Locate the cell with the specified text and output its (x, y) center coordinate. 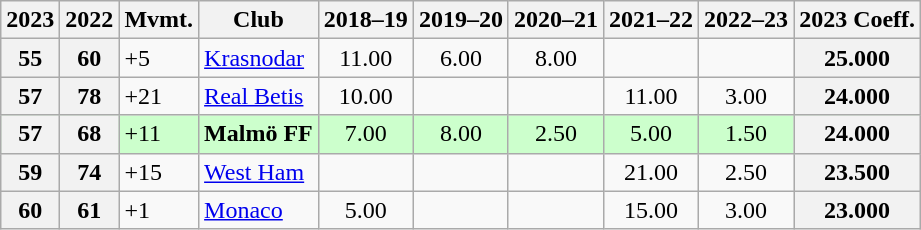
21.00 (650, 172)
7.00 (366, 134)
Malmö FF (259, 134)
2021–22 (650, 20)
23.500 (858, 172)
West Ham (259, 172)
Krasnodar (259, 58)
+15 (159, 172)
6.00 (460, 58)
2019–20 (460, 20)
23.000 (858, 210)
2023 Coeff. (858, 20)
25.000 (858, 58)
Mvmt. (159, 20)
55 (30, 58)
59 (30, 172)
2018–19 (366, 20)
15.00 (650, 210)
Monaco (259, 210)
2022–23 (746, 20)
+11 (159, 134)
Club (259, 20)
78 (90, 96)
+5 (159, 58)
+21 (159, 96)
2023 (30, 20)
74 (90, 172)
61 (90, 210)
2020–21 (556, 20)
1.50 (746, 134)
10.00 (366, 96)
+1 (159, 210)
68 (90, 134)
2022 (90, 20)
Real Betis (259, 96)
